Return (X, Y) of the center of cell containing provided text 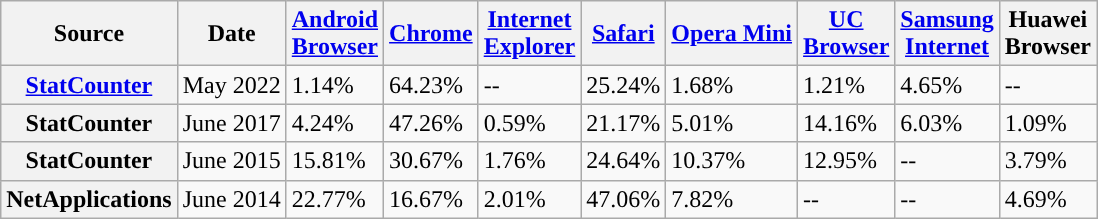
NetApplications (89, 199)
SamsungInternet (947, 34)
25.24% (624, 85)
Opera Mini (732, 34)
47.26% (432, 123)
4.24% (334, 123)
1.76% (530, 161)
HuaweiBrowser (1048, 34)
24.64% (624, 161)
21.17% (624, 123)
Source (89, 34)
0.59% (530, 123)
5.01% (732, 123)
Safari (624, 34)
12.95% (846, 161)
1.09% (1048, 123)
10.37% (732, 161)
June 2015 (232, 161)
Date (232, 34)
1.68% (732, 85)
22.77% (334, 199)
4.69% (1048, 199)
15.81% (334, 161)
AndroidBrowser (334, 34)
InternetExplorer (530, 34)
3.79% (1048, 161)
Chrome (432, 34)
1.21% (846, 85)
64.23% (432, 85)
4.65% (947, 85)
16.67% (432, 199)
6.03% (947, 123)
UCBrowser (846, 34)
June 2017 (232, 123)
May 2022 (232, 85)
June 2014 (232, 199)
14.16% (846, 123)
30.67% (432, 161)
7.82% (732, 199)
47.06% (624, 199)
2.01% (530, 199)
1.14% (334, 85)
